From the cell containing the given text, extract its center point as (X, Y) coordinate. 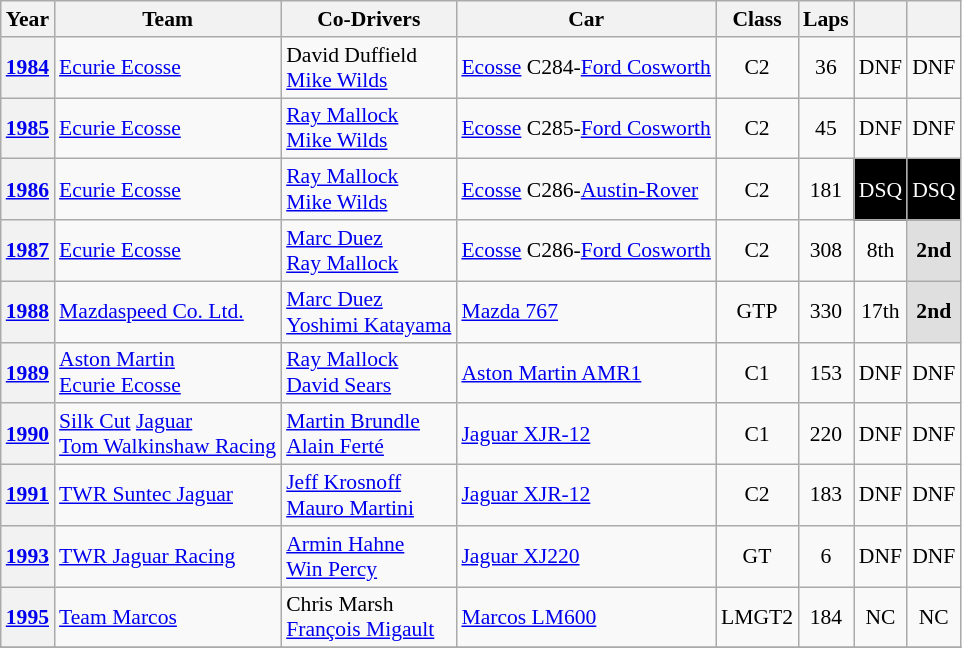
Marc Duez Ray Mallock (368, 250)
1987 (28, 250)
GT (757, 556)
1991 (28, 496)
Team (168, 19)
Year (28, 19)
Class (757, 19)
1995 (28, 618)
181 (826, 190)
David Duffield Mike Wilds (368, 68)
TWR Suntec Jaguar (168, 496)
220 (826, 434)
1988 (28, 312)
6 (826, 556)
GTP (757, 312)
Co-Drivers (368, 19)
Mazdaspeed Co. Ltd. (168, 312)
Ecosse C284-Ford Cosworth (586, 68)
Ecosse C285-Ford Cosworth (586, 128)
Jaguar XJ220 (586, 556)
Jeff Krosnoff Mauro Martini (368, 496)
Aston Martin Ecurie Ecosse (168, 372)
183 (826, 496)
LMGT2 (757, 618)
Armin Hahne Win Percy (368, 556)
1990 (28, 434)
TWR Jaguar Racing (168, 556)
153 (826, 372)
Chris Marsh François Migault (368, 618)
1984 (28, 68)
Mazda 767 (586, 312)
Ecosse C286-Ford Cosworth (586, 250)
Ecosse C286-Austin-Rover (586, 190)
Ray Mallock David Sears (368, 372)
Marc Duez Yoshimi Katayama (368, 312)
17th (880, 312)
Car (586, 19)
184 (826, 618)
8th (880, 250)
308 (826, 250)
Silk Cut Jaguar Tom Walkinshaw Racing (168, 434)
1985 (28, 128)
1989 (28, 372)
36 (826, 68)
45 (826, 128)
Marcos LM600 (586, 618)
Aston Martin AMR1 (586, 372)
1986 (28, 190)
330 (826, 312)
Laps (826, 19)
1993 (28, 556)
Martin Brundle Alain Ferté (368, 434)
Team Marcos (168, 618)
